Identify which cell holds the provided text, then report its [x, y] central coordinate. 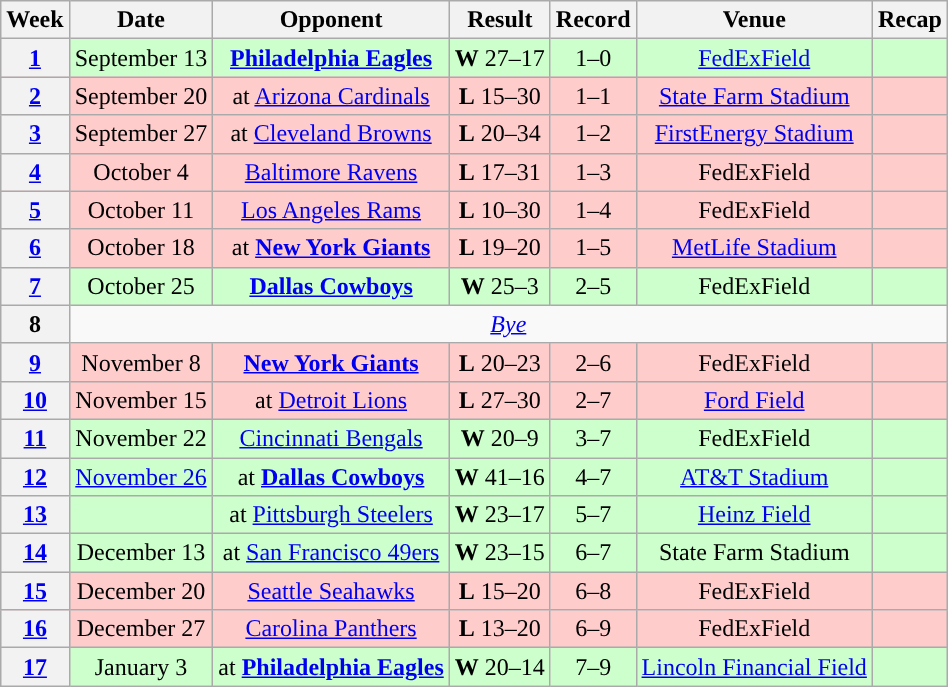
1–5 [593, 248]
L 15–20 [500, 591]
Baltimore Ravens [331, 172]
3–7 [593, 438]
Seattle Seahawks [331, 591]
16 [35, 629]
12 [35, 477]
at New York Giants [331, 248]
14 [35, 553]
2–6 [593, 362]
Bye [508, 324]
Recap [910, 20]
W 23–17 [500, 515]
10 [35, 400]
4 [35, 172]
1–2 [593, 134]
5 [35, 210]
W 41–16 [500, 477]
AT&T Stadium [754, 477]
Date [141, 20]
8 [35, 324]
L 15–30 [500, 96]
6–9 [593, 629]
Lincoln Financial Field [754, 667]
November 8 [141, 362]
L 20–23 [500, 362]
Carolina Panthers [331, 629]
MetLife Stadium [754, 248]
9 [35, 362]
1–1 [593, 96]
New York Giants [331, 362]
W 25–3 [500, 286]
Venue [754, 20]
5–7 [593, 515]
December 13 [141, 553]
L 10–30 [500, 210]
October 25 [141, 286]
October 18 [141, 248]
2–5 [593, 286]
6–7 [593, 553]
6–8 [593, 591]
November 26 [141, 477]
at Arizona Cardinals [331, 96]
November 22 [141, 438]
L 19–20 [500, 248]
November 15 [141, 400]
Philadelphia Eagles [331, 58]
W 20–14 [500, 667]
at Dallas Cowboys [331, 477]
13 [35, 515]
L 27–30 [500, 400]
Dallas Cowboys [331, 286]
December 27 [141, 629]
at Philadelphia Eagles [331, 667]
1–4 [593, 210]
December 20 [141, 591]
Result [500, 20]
Record [593, 20]
4–7 [593, 477]
Ford Field [754, 400]
September 13 [141, 58]
17 [35, 667]
Opponent [331, 20]
L 17–31 [500, 172]
at Pittsburgh Steelers [331, 515]
October 11 [141, 210]
Los Angeles Rams [331, 210]
1–3 [593, 172]
2–7 [593, 400]
1–0 [593, 58]
Heinz Field [754, 515]
W 20–9 [500, 438]
Cincinnati Bengals [331, 438]
7 [35, 286]
January 3 [141, 667]
Week [35, 20]
L 20–34 [500, 134]
September 27 [141, 134]
7–9 [593, 667]
at Cleveland Browns [331, 134]
L 13–20 [500, 629]
1 [35, 58]
W 23–15 [500, 553]
3 [35, 134]
FirstEnergy Stadium [754, 134]
W 27–17 [500, 58]
11 [35, 438]
October 4 [141, 172]
2 [35, 96]
at San Francisco 49ers [331, 553]
September 20 [141, 96]
at Detroit Lions [331, 400]
6 [35, 248]
15 [35, 591]
